Pinpoint the cell where the given text exists, returning its (X, Y) midpoint coordinate. 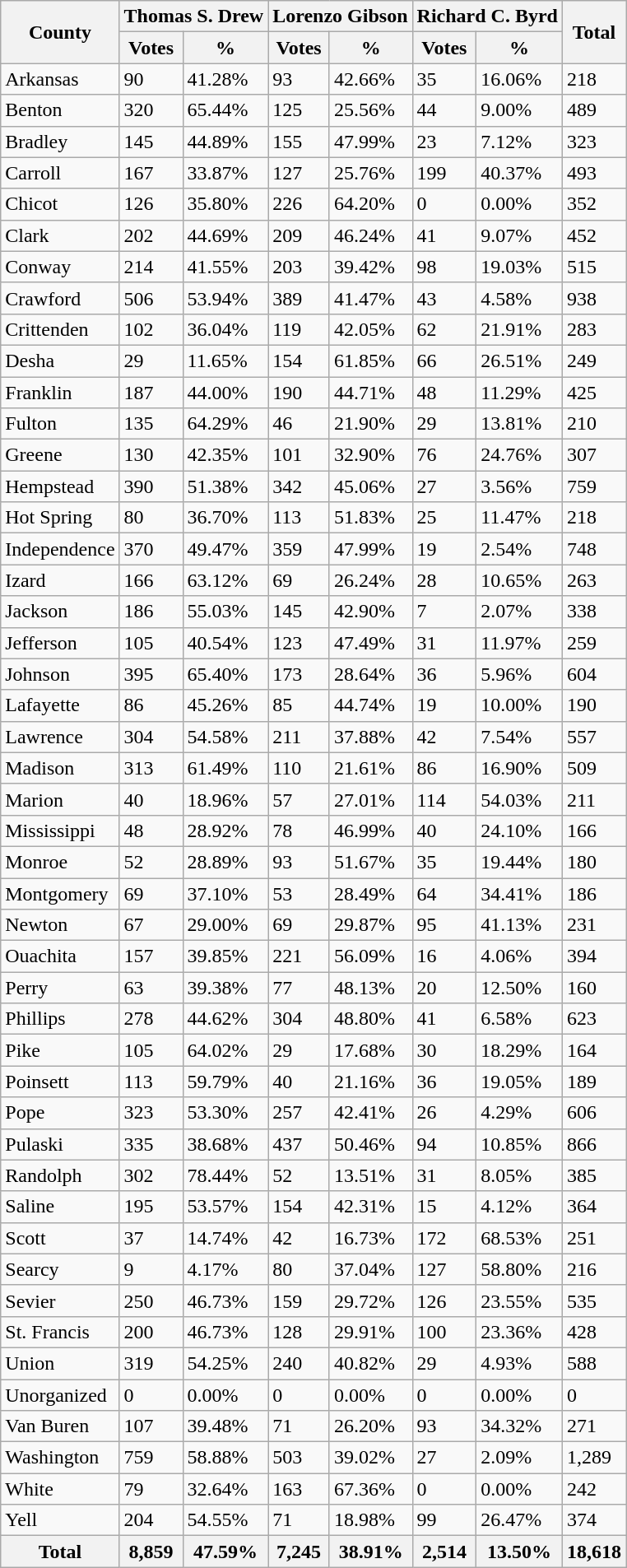
44.69% (225, 235)
Independence (60, 549)
425 (594, 393)
4.58% (520, 298)
4.06% (520, 956)
Crittenden (60, 329)
359 (300, 549)
204 (151, 1520)
37.88% (370, 737)
40.54% (225, 643)
Pope (60, 1113)
385 (594, 1175)
47.59% (225, 1552)
4.29% (520, 1113)
748 (594, 549)
47.49% (370, 643)
64.20% (370, 204)
29.87% (370, 925)
240 (300, 1363)
Saline (60, 1207)
Clark (60, 235)
202 (151, 235)
57 (300, 799)
155 (300, 142)
19.44% (520, 862)
364 (594, 1207)
39.48% (225, 1426)
48.80% (370, 1019)
40.82% (370, 1363)
Jackson (60, 612)
41.13% (520, 925)
938 (594, 298)
21.90% (370, 424)
Van Buren (60, 1426)
42.66% (370, 79)
160 (594, 988)
Conway (60, 267)
61.49% (225, 768)
307 (594, 455)
34.32% (520, 1426)
302 (151, 1175)
Sevier (60, 1300)
15 (444, 1207)
5.96% (520, 674)
623 (594, 1019)
10.85% (520, 1144)
21.16% (370, 1082)
26.20% (370, 1426)
199 (444, 173)
588 (594, 1363)
Bradley (60, 142)
42.35% (225, 455)
130 (151, 455)
278 (151, 1019)
Ouachita (60, 956)
250 (151, 1300)
Lawrence (60, 737)
25.76% (370, 173)
180 (594, 862)
99 (444, 1520)
66 (444, 361)
36.70% (225, 518)
489 (594, 110)
16.73% (370, 1238)
342 (300, 486)
48.13% (370, 988)
12.50% (520, 988)
135 (151, 424)
271 (594, 1426)
263 (594, 580)
259 (594, 643)
38.68% (225, 1144)
45.26% (225, 705)
203 (300, 267)
68.53% (520, 1238)
61.85% (370, 361)
9.00% (520, 110)
46.24% (370, 235)
32.90% (370, 455)
64 (444, 893)
249 (594, 361)
125 (300, 110)
21.61% (370, 768)
44 (444, 110)
41.47% (370, 298)
44.00% (225, 393)
Pulaski (60, 1144)
257 (300, 1113)
Union (60, 1363)
39.02% (370, 1458)
Fulton (60, 424)
Poinsett (60, 1082)
42.05% (370, 329)
Hot Spring (60, 518)
Benton (60, 110)
24.10% (520, 831)
53.94% (225, 298)
7.54% (520, 737)
51.83% (370, 518)
39.38% (225, 988)
Newton (60, 925)
39.85% (225, 956)
231 (594, 925)
606 (594, 1113)
Lafayette (60, 705)
437 (300, 1144)
53 (300, 893)
11.65% (225, 361)
506 (151, 298)
390 (151, 486)
6.58% (520, 1019)
27.01% (370, 799)
209 (300, 235)
251 (594, 1238)
28.89% (225, 862)
23.55% (520, 1300)
65.44% (225, 110)
42.31% (370, 1207)
Unorganized (60, 1395)
320 (151, 110)
32.64% (225, 1489)
54.55% (225, 1520)
Phillips (60, 1019)
374 (594, 1520)
Washington (60, 1458)
503 (300, 1458)
34.41% (520, 893)
65.40% (225, 674)
Greene (60, 455)
395 (151, 674)
493 (594, 173)
Mississippi (60, 831)
24.76% (520, 455)
26.24% (370, 580)
44.62% (225, 1019)
49.47% (225, 549)
2.09% (520, 1458)
54.03% (520, 799)
95 (444, 925)
53.57% (225, 1207)
4.17% (225, 1269)
216 (594, 1269)
58.80% (520, 1269)
Pike (60, 1050)
44.89% (225, 142)
26 (444, 1113)
26.47% (520, 1520)
2,514 (444, 1552)
604 (594, 674)
100 (444, 1332)
17.68% (370, 1050)
7 (444, 612)
38.91% (370, 1552)
33.87% (225, 173)
85 (300, 705)
123 (300, 643)
Richard C. Byrd (487, 16)
90 (151, 79)
557 (594, 737)
11.47% (520, 518)
Scott (60, 1238)
114 (444, 799)
394 (594, 956)
25.56% (370, 110)
515 (594, 267)
St. Francis (60, 1332)
77 (300, 988)
Monroe (60, 862)
509 (594, 768)
63 (151, 988)
9 (151, 1269)
18.29% (520, 1050)
16 (444, 956)
214 (151, 267)
14.74% (225, 1238)
173 (300, 674)
58.88% (225, 1458)
335 (151, 1144)
67 (151, 925)
54.58% (225, 737)
157 (151, 956)
28.49% (370, 893)
187 (151, 393)
8.05% (520, 1175)
200 (151, 1332)
13.81% (520, 424)
18,618 (594, 1552)
18.96% (225, 799)
41.28% (225, 79)
White (60, 1489)
28.92% (225, 831)
78 (300, 831)
43 (444, 298)
28 (444, 580)
370 (151, 549)
159 (300, 1300)
16.06% (520, 79)
Izard (60, 580)
283 (594, 329)
63.12% (225, 580)
Montgomery (60, 893)
62 (444, 329)
44.71% (370, 393)
64.29% (225, 424)
42.90% (370, 612)
Madison (60, 768)
41.55% (225, 267)
29.91% (370, 1332)
210 (594, 424)
866 (594, 1144)
56.09% (370, 956)
35.80% (225, 204)
535 (594, 1300)
Thomas S. Drew (194, 16)
26.51% (520, 361)
2.54% (520, 549)
64.02% (225, 1050)
313 (151, 768)
42.41% (370, 1113)
319 (151, 1363)
25 (444, 518)
172 (444, 1238)
37.10% (225, 893)
Chicot (60, 204)
452 (594, 235)
428 (594, 1332)
51.38% (225, 486)
11.29% (520, 393)
9.07% (520, 235)
Jefferson (60, 643)
7.12% (520, 142)
16.90% (520, 768)
226 (300, 204)
119 (300, 329)
13.51% (370, 1175)
Franklin (60, 393)
Randolph (60, 1175)
242 (594, 1489)
110 (300, 768)
Carroll (60, 173)
53.30% (225, 1113)
11.97% (520, 643)
Perry (60, 988)
19.03% (520, 267)
13.50% (520, 1552)
Hempstead (60, 486)
54.25% (225, 1363)
44.74% (370, 705)
128 (300, 1332)
1,289 (594, 1458)
164 (594, 1050)
352 (594, 204)
19.05% (520, 1082)
37 (151, 1238)
98 (444, 267)
46 (300, 424)
195 (151, 1207)
79 (151, 1489)
Arkansas (60, 79)
2.07% (520, 612)
23.36% (520, 1332)
10.00% (520, 705)
78.44% (225, 1175)
30 (444, 1050)
3.56% (520, 486)
Desha (60, 361)
102 (151, 329)
7,245 (300, 1552)
39.42% (370, 267)
Crawford (60, 298)
37.04% (370, 1269)
Lorenzo Gibson (341, 16)
23 (444, 142)
40.37% (520, 173)
163 (300, 1489)
389 (300, 298)
338 (594, 612)
29.72% (370, 1300)
Yell (60, 1520)
45.06% (370, 486)
10.65% (520, 580)
50.46% (370, 1144)
189 (594, 1082)
18.98% (370, 1520)
221 (300, 956)
4.12% (520, 1207)
Marion (60, 799)
36.04% (225, 329)
29.00% (225, 925)
94 (444, 1144)
46.99% (370, 831)
76 (444, 455)
51.67% (370, 862)
20 (444, 988)
Johnson (60, 674)
Searcy (60, 1269)
101 (300, 455)
21.91% (520, 329)
107 (151, 1426)
28.64% (370, 674)
67.36% (370, 1489)
County (60, 32)
55.03% (225, 612)
4.93% (520, 1363)
8,859 (151, 1552)
59.79% (225, 1082)
167 (151, 173)
